Scan for the cell matching the given text and deliver its (X, Y) coordinate at center. 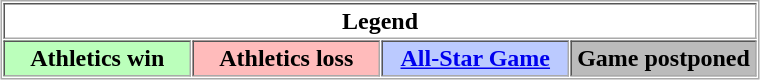
Athletics loss (286, 58)
Game postponed (663, 58)
Athletics win (98, 58)
Legend (380, 21)
All-Star Game (476, 58)
